From the cell containing the given text, extract its center point as [X, Y] coordinate. 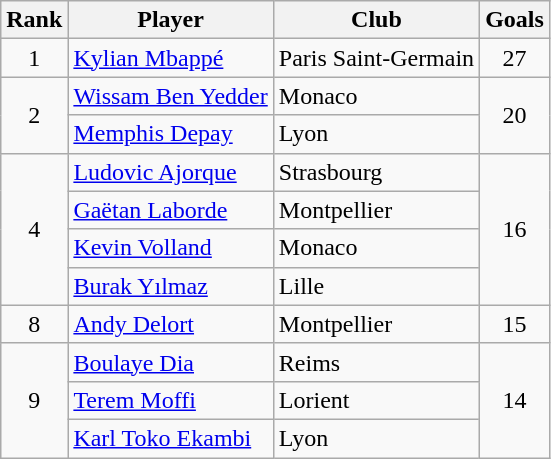
Rank [34, 20]
Lille [376, 286]
Reims [376, 362]
Gaëtan Laborde [170, 210]
Wissam Ben Yedder [170, 96]
16 [515, 229]
Strasbourg [376, 172]
9 [34, 400]
8 [34, 324]
14 [515, 400]
27 [515, 58]
Memphis Depay [170, 134]
Kylian Mbappé [170, 58]
Andy Delort [170, 324]
Karl Toko Ekambi [170, 438]
1 [34, 58]
Paris Saint-Germain [376, 58]
Player [170, 20]
Kevin Volland [170, 248]
Goals [515, 20]
2 [34, 115]
15 [515, 324]
Lorient [376, 400]
Ludovic Ajorque [170, 172]
Boulaye Dia [170, 362]
4 [34, 229]
20 [515, 115]
Burak Yılmaz [170, 286]
Club [376, 20]
Terem Moffi [170, 400]
